Detect which cell encompasses the target text, then output its (X, Y) center coordinate. 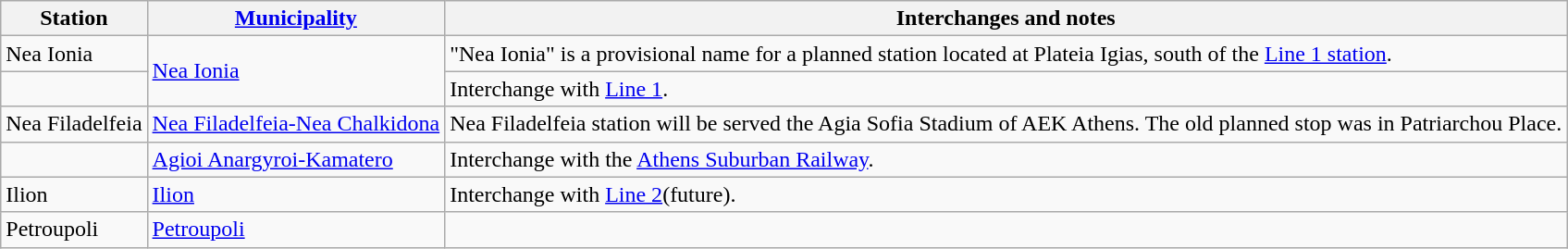
Station (74, 19)
Municipality (296, 19)
Interchange with Line 2(future). (1006, 194)
Nea Filadelfeia (74, 124)
Nea Filadelfeia station will be served the Agia Sofia Stadium of AEK Athens. The old planned stop was in Patriarchou Place. (1006, 124)
Interchanges and notes (1006, 19)
Interchange with Line 1. (1006, 89)
Nea Filadelfeia-Nea Chalkidona (296, 124)
Agioi Anargyroi-Kamatero (296, 159)
"Nea Ionia" is a provisional name for a planned station located at Plateia Igias, south of the Line 1 station. (1006, 54)
Interchange with the Athens Suburban Railway. (1006, 159)
